Return the (X, Y) coordinate for the center point of the cell that contains the specified text.  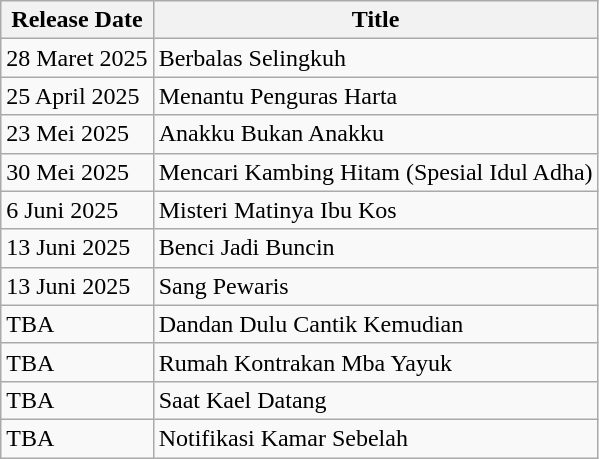
Title (376, 20)
Notifikasi Kamar Sebelah (376, 438)
23 Mei 2025 (77, 134)
Dandan Dulu Cantik Kemudian (376, 324)
30 Mei 2025 (77, 172)
6 Juni 2025 (77, 210)
Benci Jadi Buncin (376, 248)
25 April 2025 (77, 96)
Sang Pewaris (376, 286)
28 Maret 2025 (77, 58)
Release Date (77, 20)
Rumah Kontrakan Mba Yayuk (376, 362)
Saat Kael Datang (376, 400)
Misteri Matinya Ibu Kos (376, 210)
Menantu Penguras Harta (376, 96)
Mencari Kambing Hitam (Spesial Idul Adha) (376, 172)
Berbalas Selingkuh (376, 58)
Anakku Bukan Anakku (376, 134)
